Return the [x, y] coordinate for the center point of the cell that contains the specified text.  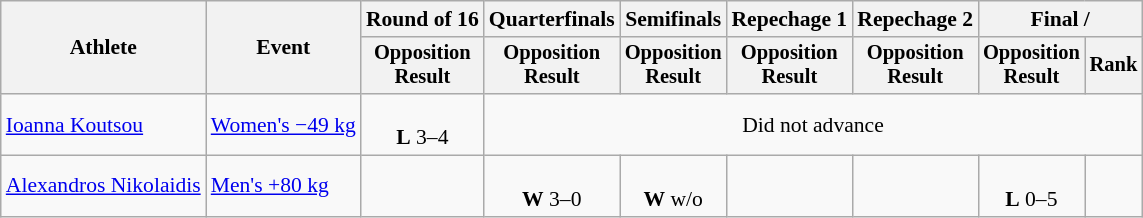
Quarterfinals [552, 19]
Semifinals [674, 19]
Women's −49 kg [284, 124]
W 3–0 [552, 186]
Round of 16 [422, 19]
L 0–5 [1032, 186]
W w/o [674, 186]
Did not advance [813, 124]
Ioanna Koutsou [104, 124]
Event [284, 48]
Men's +80 kg [284, 186]
Repechage 2 [915, 19]
Repechage 1 [789, 19]
L 3–4 [422, 124]
Rank [1114, 66]
Final / [1060, 19]
Alexandros Nikolaidis [104, 186]
Athlete [104, 48]
